Search for the cell housing the specified text and yield its (X, Y) center coordinate. 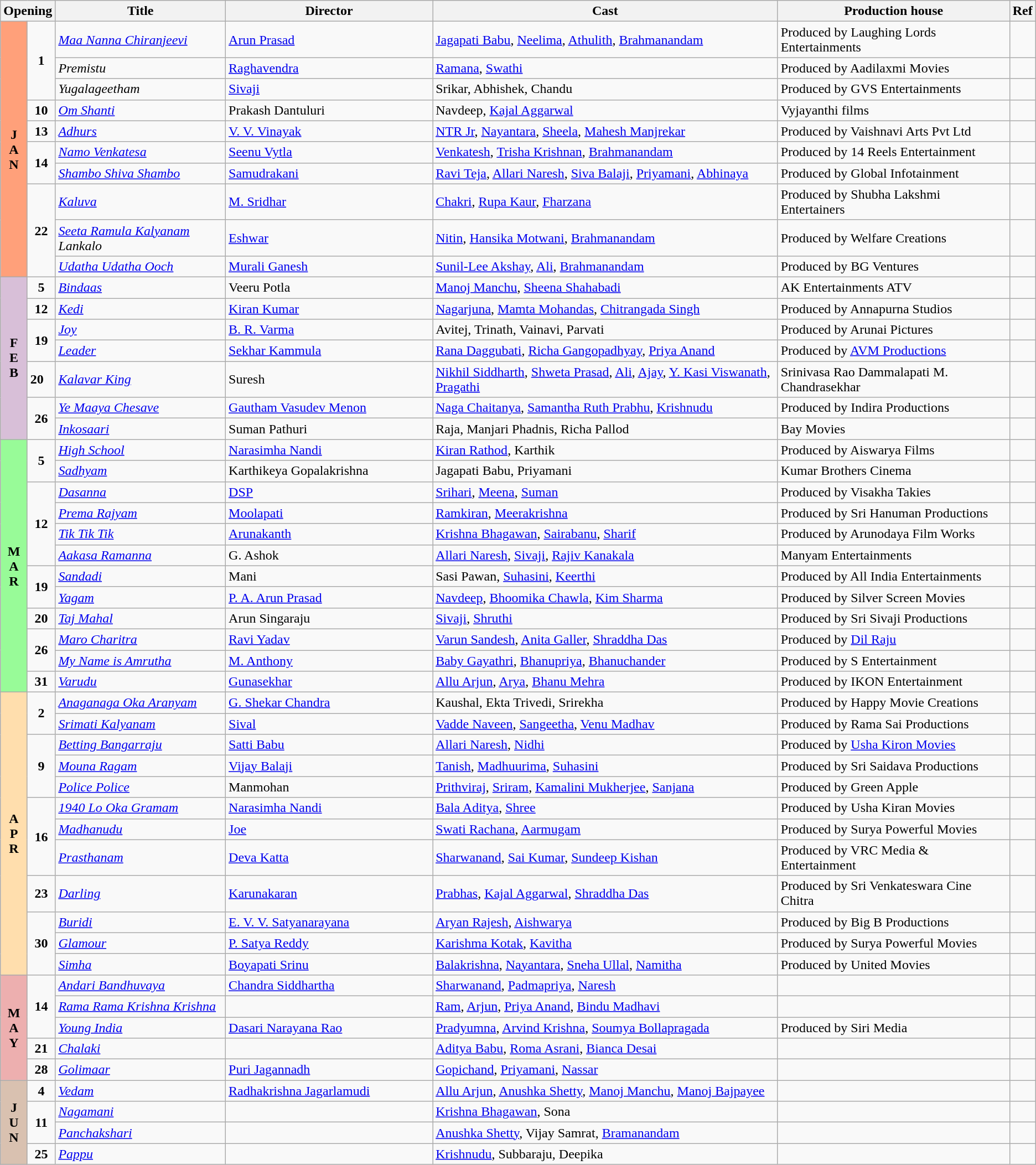
FEB (14, 358)
Produced by Laughing Lords Entertainments (893, 40)
Venkatesh, Trisha Krishnan, Brahmanandam (605, 152)
E. V. V. Satyanarayana (329, 922)
Produced by Global Infotainment (893, 173)
Udatha Udatha Ooch (141, 266)
Gopichand, Priyamani, Nassar (605, 1070)
25 (41, 1154)
Mouna Ragam (141, 766)
High School (141, 450)
Suman Pathuri (329, 429)
31 (41, 682)
Glamour (141, 943)
Ramana, Swathi (605, 68)
Sival (329, 724)
Produced by S Entertainment (893, 660)
Manoj Manchu, Sheena Shahabadi (605, 287)
Jagapati Babu, Priyamani (605, 471)
Namo Venkatesa (141, 152)
Prasthanam (141, 858)
Nagarjuna, Mamta Mohandas, Chitrangada Singh (605, 308)
Kaluva (141, 201)
Murali Ganesh (329, 266)
28 (41, 1070)
B. R. Varma (329, 330)
V. V. Vinayak (329, 131)
Young India (141, 1028)
Samudrakani (329, 173)
Andari Bandhuvaya (141, 985)
Kalavar King (141, 380)
My Name is Amrutha (141, 660)
Yugalageetham (141, 89)
Bay Movies (893, 429)
Vyjayanthi films (893, 110)
Karishma Kotak, Kavitha (605, 943)
30 (41, 943)
Allari Naresh, Sivaji, Rajiv Kanakala (605, 555)
Allari Naresh, Nidhi (605, 745)
Police Police (141, 787)
Bala Aditya, Shree (605, 808)
Madhanudu (141, 829)
Aditya Babu, Roma Asrani, Bianca Desai (605, 1049)
Sharwanand, Padmapriya, Naresh (605, 985)
Produced by Silver Screen Movies (893, 597)
Krishnudu, Subbaraju, Deepika (605, 1154)
Ref (1023, 11)
MAR (14, 566)
Produced by Green Apple (893, 787)
Joe (329, 829)
16 (41, 837)
Karthikeya Gopalakrishna (329, 471)
Dasanna (141, 492)
1 (41, 61)
Produced by Vaishnavi Arts Pvt Ltd (893, 131)
Produced by Annapurna Studios (893, 308)
Inkosaari (141, 429)
Krishna Bhagawan, Sona (605, 1112)
Maa Nanna Chiranjeevi (141, 40)
Pappu (141, 1154)
Produced by All India Entertainments (893, 576)
Ramkiran, Meerakrishna (605, 513)
Director (329, 11)
Produced by Rama Sai Productions (893, 724)
Produced by Shubha Lakshmi Entertainers (893, 201)
Prakash Dantuluri (329, 110)
Sivaji, Shruthi (605, 618)
22 (41, 230)
APR (14, 833)
Manmohan (329, 787)
MAY (14, 1027)
Deva Katta (329, 858)
Shambo Shiva Shambo (141, 173)
Kaushal, Ekta Trivedi, Srirekha (605, 703)
Produced by Siri Media (893, 1028)
Produced by Arunodaya Film Works (893, 534)
Produced by Sri Hanuman Productions (893, 513)
Anushka Shetty, Vijay Samrat, Bramanandam (605, 1133)
Karunakaran (329, 893)
Baby Gayathri, Bhanupriya, Bhanuchander (605, 660)
Nagamani (141, 1112)
Produced by Aiswarya Films (893, 450)
Om Shanti (141, 110)
Avitej, Trinath, Vainavi, Parvati (605, 330)
Sasi Pawan, Suhasini, Keerthi (605, 576)
Produced by GVS Entertainments (893, 89)
Arunakanth (329, 534)
Buridi (141, 922)
Produced by BG Ventures (893, 266)
Title (141, 11)
Produced by Welfare Creations (893, 238)
Sivaji (329, 89)
Maro Charitra (141, 639)
Cast (605, 11)
Srikar, Abhishek, Chandu (605, 89)
Varun Sandesh, Anita Galler, Shraddha Das (605, 639)
Produced by Usha Kiron Movies (893, 745)
10 (41, 110)
AK Entertainments ATV (893, 287)
Srimati Kalyanam (141, 724)
Produced by Visakha Takies (893, 492)
Produced by VRC Media & Entertainment (893, 858)
21 (41, 1049)
Rana Daggubati, Richa Gangopadhyay, Priya Anand (605, 351)
Gautham Vasudev Menon (329, 408)
Puri Jagannadh (329, 1070)
Moolapati (329, 513)
Prema Rajyam (141, 513)
Suresh (329, 380)
Produced by Dil Raju (893, 639)
Kiran Kumar (329, 308)
Bindaas (141, 287)
Manyam Entertainments (893, 555)
Nikhil Siddharth, Shweta Prasad, Ali, Ajay, Y. Kasi Viswanath, Pragathi (605, 380)
Balakrishna, Nayantara, Sneha Ullal, Namitha (605, 964)
Simha (141, 964)
DSP (329, 492)
Seeta Ramula Kalyanam Lankalo (141, 238)
Radhakrishna Jagarlamudi (329, 1091)
Aakasa Ramanna (141, 555)
Adhurs (141, 131)
Veeru Potla (329, 287)
Krishna Bhagawan, Sairabanu, Sharif (605, 534)
P. Satya Reddy (329, 943)
Nitin, Hansika Motwani, Brahmanandam (605, 238)
G. Shekar Chandra (329, 703)
NTR Jr, Nayantara, Sheela, Mahesh Manjrekar (605, 131)
Vijay Balaji (329, 766)
Produced by Aadilaxmi Movies (893, 68)
Sunil-Lee Akshay, Ali, Brahmanandam (605, 266)
Anaganaga Oka Aranyam (141, 703)
Sadhyam (141, 471)
Darling (141, 893)
Joy (141, 330)
Sekhar Kammula (329, 351)
Vadde Naveen, Sangeetha, Venu Madhav (605, 724)
Produced by Big B Productions (893, 922)
Kiran Rathod, Karthik (605, 450)
Dasari Narayana Rao (329, 1028)
Allu Arjun, Anushka Shetty, Manoj Manchu, Manoj Bajpayee (605, 1091)
Tik Tik Tik (141, 534)
Ram, Arjun, Priya Anand, Bindu Madhavi (605, 1006)
Rama Rama Krishna Krishna (141, 1006)
Allu Arjun, Arya, Bhanu Mehra (605, 682)
Yagam (141, 597)
JUN (14, 1122)
Produced by Usha Kiran Movies (893, 808)
Ye Maaya Chesave (141, 408)
Navdeep, Kajal Aggarwal (605, 110)
Mani (329, 576)
Produced by Happy Movie Creations (893, 703)
Chakri, Rupa Kaur, Fharzana (605, 201)
Produced by AVM Productions (893, 351)
Vedam (141, 1091)
1940 Lo Oka Gramam (141, 808)
9 (41, 766)
Naga Chaitanya, Samantha Ruth Prabhu, Krishnudu (605, 408)
Kedi (141, 308)
Produced by Indira Productions (893, 408)
JAN (14, 149)
Prithviraj, Sriram, Kamalini Mukherjee, Sanjana (605, 787)
Taj Mahal (141, 618)
Sharwanand, Sai Kumar, Sundeep Kishan (605, 858)
13 (41, 131)
Aryan Rajesh, Aishwarya (605, 922)
Premistu (141, 68)
23 (41, 893)
Srihari, Meena, Suman (605, 492)
Boyapati Srinu (329, 964)
Kumar Brothers Cinema (893, 471)
Eshwar (329, 238)
Srinivasa Rao Dammalapati M. Chandrasekhar (893, 380)
Jagapati Babu, Neelima, Athulith, Brahmanandam (605, 40)
Arun Prasad (329, 40)
M. Sridhar (329, 201)
Produced by United Movies (893, 964)
Seenu Vytla (329, 152)
Gunasekhar (329, 682)
2 (41, 713)
4 (41, 1091)
Betting Bangarraju (141, 745)
Chandra Siddhartha (329, 985)
11 (41, 1122)
Production house (893, 11)
Pradyumna, Arvind Krishna, Soumya Bollapragada (605, 1028)
Ravi Yadav (329, 639)
Raghavendra (329, 68)
M. Anthony (329, 660)
P. A. Arun Prasad (329, 597)
Satti Babu (329, 745)
Produced by Sri Saidava Productions (893, 766)
Panchakshari (141, 1133)
Opening (28, 11)
Sandadi (141, 576)
Produced by Sri Venkateswara Cine Chitra (893, 893)
Produced by Sri Sivaji Productions (893, 618)
Navdeep, Bhoomika Chawla, Kim Sharma (605, 597)
Varudu (141, 682)
Tanish, Madhuurima, Suhasini (605, 766)
Raja, Manjari Phadnis, Richa Pallod (605, 429)
Produced by IKON Entertainment (893, 682)
Prabhas, Kajal Aggarwal, Shraddha Das (605, 893)
Arun Singaraju (329, 618)
Leader (141, 351)
Produced by 14 Reels Entertainment (893, 152)
Swati Rachana, Aarmugam (605, 829)
G. Ashok (329, 555)
Golimaar (141, 1070)
Produced by Arunai Pictures (893, 330)
Ravi Teja, Allari Naresh, Siva Balaji, Priyamani, Abhinaya (605, 173)
Chalaki (141, 1049)
